Return (X, Y) of the center of cell containing provided text 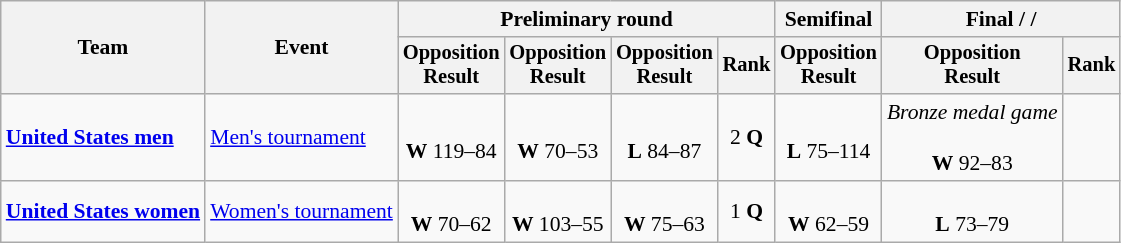
L 84–87 (664, 138)
L 75–114 (828, 138)
Men's tournament (302, 138)
Event (302, 48)
W 62–59 (828, 212)
United States women (103, 212)
Final / / (1001, 19)
2 Q (747, 138)
W 70–62 (452, 212)
W 70–53 (558, 138)
Preliminary round (586, 19)
Team (103, 48)
1 Q (747, 212)
W 103–55 (558, 212)
L 73–79 (972, 212)
Semifinal (828, 19)
W 119–84 (452, 138)
Bronze medal gameW 92–83 (972, 138)
W 75–63 (664, 212)
United States men (103, 138)
Women's tournament (302, 212)
